Scan for the cell matching the given text and deliver its [X, Y] coordinate at center. 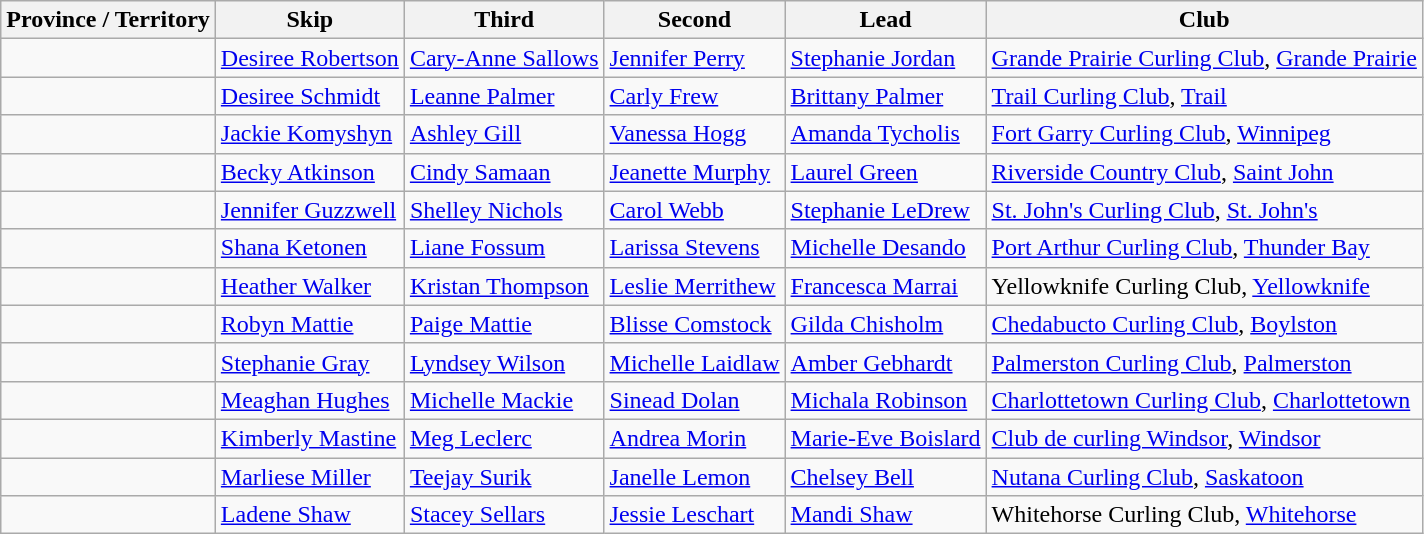
Marliese Miller [310, 477]
Club [1204, 20]
Jessie Leschart [694, 515]
Amber Gebhardt [886, 362]
Leanne Palmer [504, 96]
Shana Ketonen [310, 248]
Jennifer Perry [694, 58]
Mandi Shaw [886, 515]
Stephanie Gray [310, 362]
Fort Garry Curling Club, Winnipeg [1204, 134]
Chedabucto Curling Club, Boylston [1204, 324]
Third [504, 20]
Trail Curling Club, Trail [1204, 96]
Francesca Marrai [886, 286]
Stacey Sellars [504, 515]
Michelle Desando [886, 248]
Lead [886, 20]
Paige Mattie [504, 324]
Gilda Chisholm [886, 324]
Yellowknife Curling Club, Yellowknife [1204, 286]
Desiree Robertson [310, 58]
Meaghan Hughes [310, 400]
Leslie Merrithew [694, 286]
Skip [310, 20]
Brittany Palmer [886, 96]
Palmerston Curling Club, Palmerston [1204, 362]
Carly Frew [694, 96]
Becky Atkinson [310, 172]
Riverside Country Club, Saint John [1204, 172]
Michala Robinson [886, 400]
Liane Fossum [504, 248]
Club de curling Windsor, Windsor [1204, 438]
Heather Walker [310, 286]
Andrea Morin [694, 438]
Shelley Nichols [504, 210]
Port Arthur Curling Club, Thunder Bay [1204, 248]
Laurel Green [886, 172]
Desiree Schmidt [310, 96]
Jennifer Guzzwell [310, 210]
Cary-Anne Sallows [504, 58]
Amanda Tycholis [886, 134]
Vanessa Hogg [694, 134]
Teejay Surik [504, 477]
Province / Territory [108, 20]
Michelle Laidlaw [694, 362]
Robyn Mattie [310, 324]
Michelle Mackie [504, 400]
Blisse Comstock [694, 324]
Sinead Dolan [694, 400]
Kimberly Mastine [310, 438]
Whitehorse Curling Club, Whitehorse [1204, 515]
Chelsey Bell [886, 477]
Jeanette Murphy [694, 172]
Stephanie LeDrew [886, 210]
Cindy Samaan [504, 172]
Kristan Thompson [504, 286]
Second [694, 20]
Janelle Lemon [694, 477]
St. John's Curling Club, St. John's [1204, 210]
Jackie Komyshyn [310, 134]
Marie-Eve Boislard [886, 438]
Ladene Shaw [310, 515]
Stephanie Jordan [886, 58]
Carol Webb [694, 210]
Larissa Stevens [694, 248]
Charlottetown Curling Club, Charlottetown [1204, 400]
Lyndsey Wilson [504, 362]
Meg Leclerc [504, 438]
Grande Prairie Curling Club, Grande Prairie [1204, 58]
Nutana Curling Club, Saskatoon [1204, 477]
Ashley Gill [504, 134]
